Scan for the cell matching the given text and deliver its (x, y) coordinate at center. 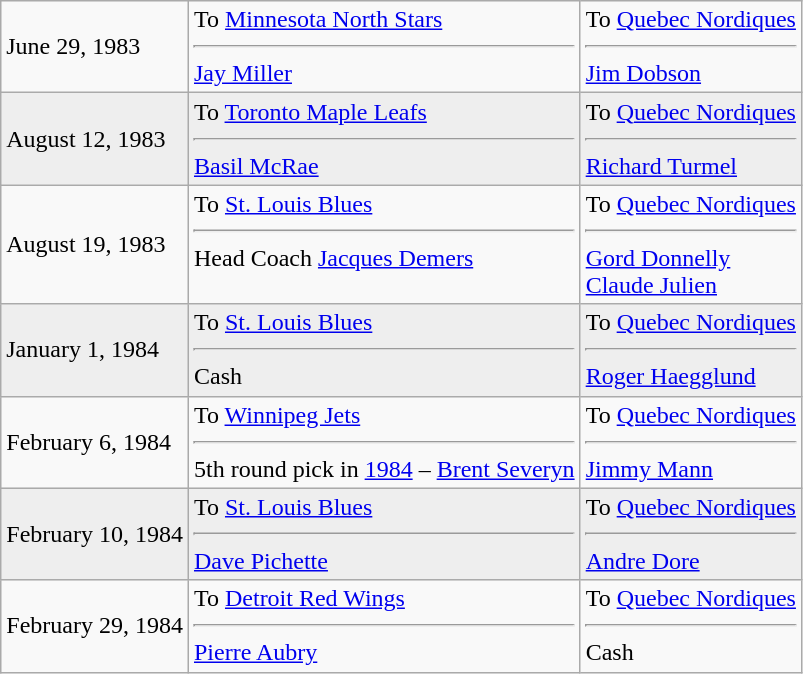
To Detroit Red WingsPierre Aubry (384, 626)
August 19, 1983 (95, 244)
February 10, 1984 (95, 534)
To St. Louis BluesDave Pichette (384, 534)
To Quebec NordiquesCash (690, 626)
To Toronto Maple LeafsBasil McRae (384, 139)
To St. Louis BluesCash (384, 350)
August 12, 1983 (95, 139)
To Quebec NordiquesJimmy Mann (690, 442)
To Minnesota North StarsJay Miller (384, 47)
To St. Louis BluesHead Coach Jacques Demers (384, 244)
To Quebec NordiquesRichard Turmel (690, 139)
To Quebec NordiquesAndre Dore (690, 534)
February 29, 1984 (95, 626)
January 1, 1984 (95, 350)
To Quebec NordiquesJim Dobson (690, 47)
To Winnipeg Jets5th round pick in 1984 – Brent Severyn (384, 442)
June 29, 1983 (95, 47)
February 6, 1984 (95, 442)
To Quebec NordiquesGord Donnelly Claude Julien (690, 244)
To Quebec NordiquesRoger Haegglund (690, 350)
